Extract the (x, y) coordinate from the center of the cell holding the provided text.  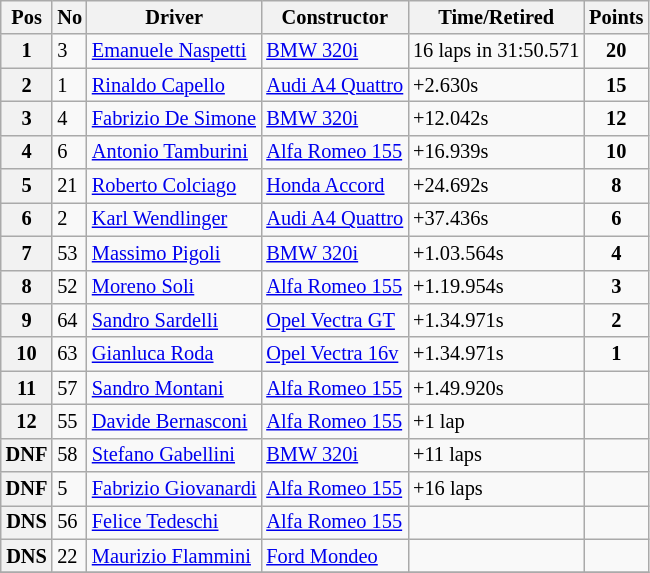
Roberto Colciago (174, 186)
20 (616, 51)
57 (70, 388)
Stefano Gabellini (174, 455)
Antonio Tamburini (174, 152)
Rinaldo Capello (174, 85)
+12.042s (496, 118)
+2.630s (496, 85)
Pos (27, 17)
Points (616, 17)
Sandro Sardelli (174, 320)
Opel Vectra GT (334, 320)
+1.19.954s (496, 287)
Felice Tedeschi (174, 522)
+16.939s (496, 152)
22 (70, 556)
15 (616, 85)
9 (27, 320)
Maurizio Flammini (174, 556)
Honda Accord (334, 186)
7 (27, 253)
+37.436s (496, 219)
Fabrizio De Simone (174, 118)
Driver (174, 17)
Ford Mondeo (334, 556)
56 (70, 522)
+16 laps (496, 489)
Karl Wendlinger (174, 219)
Gianluca Roda (174, 354)
55 (70, 421)
64 (70, 320)
+11 laps (496, 455)
58 (70, 455)
Fabrizio Giovanardi (174, 489)
Moreno Soli (174, 287)
No (70, 17)
Constructor (334, 17)
63 (70, 354)
Opel Vectra 16v (334, 354)
16 laps in 31:50.571 (496, 51)
53 (70, 253)
+1 lap (496, 421)
+24.692s (496, 186)
Time/Retired (496, 17)
Emanuele Naspetti (174, 51)
21 (70, 186)
+1.49.920s (496, 388)
52 (70, 287)
Massimo Pigoli (174, 253)
+1.03.564s (496, 253)
Davide Bernasconi (174, 421)
11 (27, 388)
Sandro Montani (174, 388)
